Return [x, y] of the center of cell containing provided text 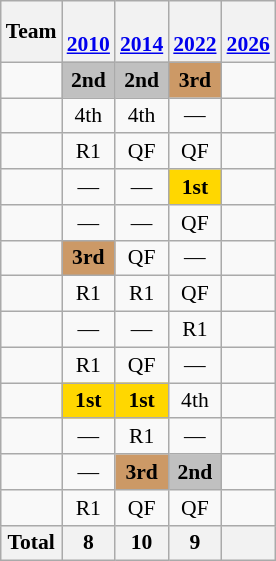
2026 [248, 32]
8 [88, 543]
2010 [88, 32]
2014 [142, 32]
Total [32, 543]
2022 [194, 32]
9 [194, 543]
Team [32, 32]
10 [142, 543]
